Pinpoint the cell where the given text exists, returning its (x, y) midpoint coordinate. 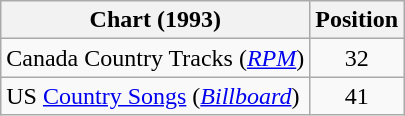
US Country Songs (Billboard) (156, 96)
Chart (1993) (156, 20)
32 (357, 58)
Position (357, 20)
Canada Country Tracks (RPM) (156, 58)
41 (357, 96)
